Scan for the cell matching the given text and deliver its [X, Y] coordinate at center. 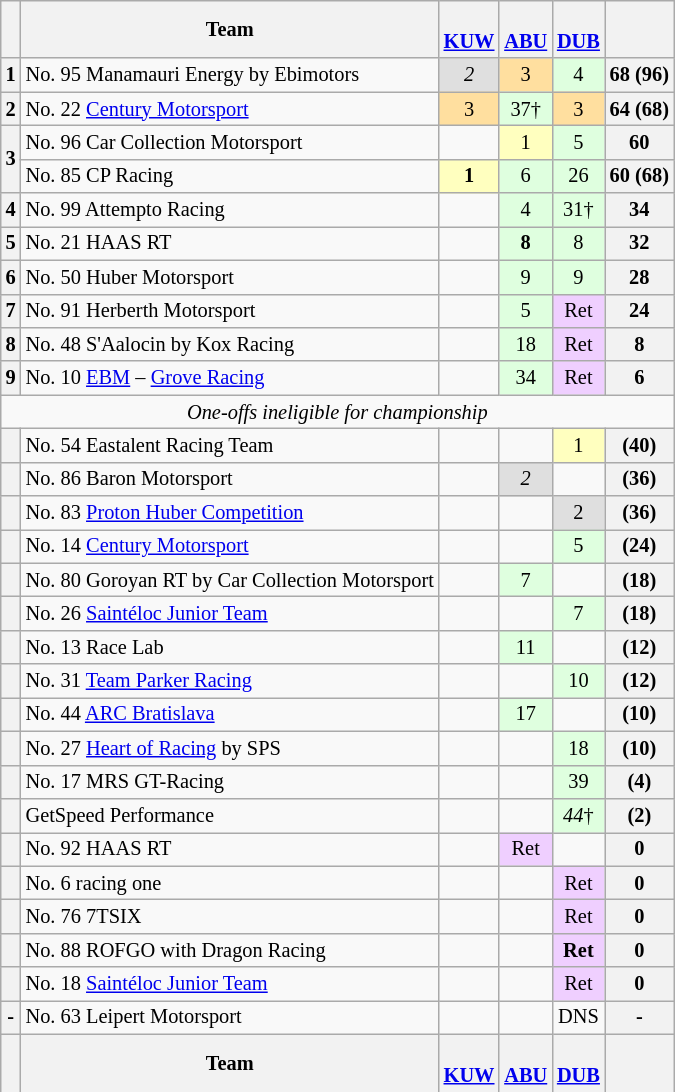
No. 18 Saintéloc Junior Team [230, 984]
26 [578, 176]
31† [578, 210]
No. 92 HAAS RT [230, 849]
No. 13 Race Lab [230, 647]
32 [640, 243]
(24) [640, 546]
24 [640, 311]
11 [526, 647]
DNS [578, 1017]
64 (68) [640, 109]
28 [640, 277]
No. 21 HAAS RT [230, 243]
No. 91 Herberth Motorsport [230, 311]
No. 63 Leipert Motorsport [230, 1017]
No. 88 ROFGO with Dragon Racing [230, 950]
No. 6 racing one [230, 883]
No. 83 Proton Huber Competition [230, 513]
37† [526, 109]
60 (68) [640, 176]
10 [578, 681]
(40) [640, 445]
No. 80 Goroyan RT by Car Collection Motorsport [230, 580]
No. 85 CP Racing [230, 176]
No. 50 Huber Motorsport [230, 277]
One-offs ineligible for championship [338, 412]
No. 31 Team Parker Racing [230, 681]
No. 95 Manamauri Energy by Ebimotors [230, 75]
44† [578, 815]
(2) [640, 815]
No. 26 Saintéloc Junior Team [230, 613]
No. 44 ARC Bratislava [230, 714]
No. 14 Century Motorsport [230, 546]
No. 48 S'Aalocin by Kox Racing [230, 344]
39 [578, 782]
68 (96) [640, 75]
No. 27 Heart of Racing by SPS [230, 748]
GetSpeed Performance [230, 815]
No. 86 Baron Motorsport [230, 479]
No. 17 MRS GT-Racing [230, 782]
No. 10 EBM – Grove Racing [230, 378]
17 [526, 714]
No. 22 Century Motorsport [230, 109]
No. 96 Car Collection Motorsport [230, 142]
No. 99 Attempto Racing [230, 210]
No. 54 Eastalent Racing Team [230, 445]
(4) [640, 782]
60 [640, 142]
No. 76 7TSIX [230, 916]
